Extract the [x, y] coordinate from the center of the cell holding the provided text.  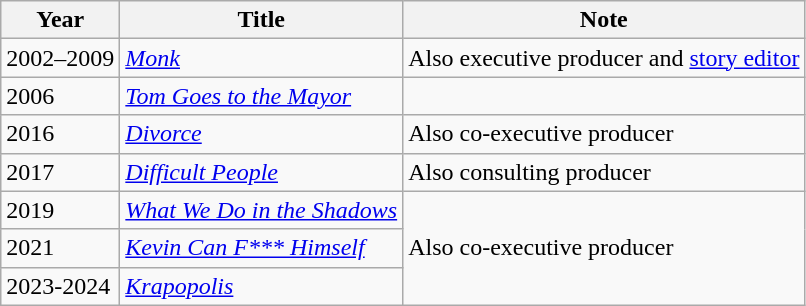
Also executive producer and story editor [604, 58]
2019 [60, 210]
Tom Goes to the Mayor [262, 96]
2023-2024 [60, 286]
Krapopolis [262, 286]
2002–2009 [60, 58]
What We Do in the Shadows [262, 210]
2006 [60, 96]
Monk [262, 58]
2016 [60, 134]
Divorce [262, 134]
2017 [60, 172]
Kevin Can F*** Himself [262, 248]
Also consulting producer [604, 172]
Title [262, 20]
Note [604, 20]
Difficult People [262, 172]
Year [60, 20]
2021 [60, 248]
